Output the [X, Y] coordinate of the center of the cell containing the given text.  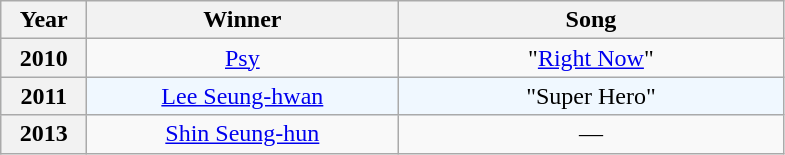
"Right Now" [591, 58]
— [591, 134]
Winner [242, 20]
Song [591, 20]
"Super Hero" [591, 96]
2010 [44, 58]
Year [44, 20]
2011 [44, 96]
Lee Seung-hwan [242, 96]
Psy [242, 58]
2013 [44, 134]
Shin Seung-hun [242, 134]
